Determine the [X, Y] coordinate at the center of the cell enclosing the given text.  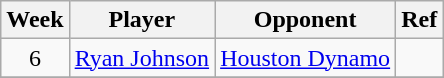
Ref [420, 20]
Opponent [306, 20]
Week [35, 20]
6 [35, 58]
Ryan Johnson [142, 58]
Houston Dynamo [306, 58]
Player [142, 20]
